For the text-containing cell, return its midpoint in [x, y] coordinate format. 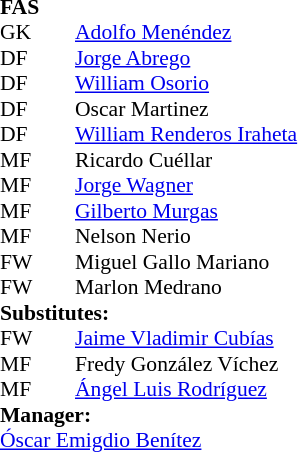
Miguel Gallo Mariano [186, 262]
GK [19, 33]
Substitutes: [148, 313]
Marlon Medrano [186, 287]
Gilberto Murgas [186, 211]
Manager: [148, 415]
William Osorio [186, 83]
Jorge Wagner [186, 185]
Adolfo Menéndez [186, 33]
William Renderos Iraheta [186, 135]
Ricardo Cuéllar [186, 160]
Jorge Abrego [186, 58]
Nelson Nerio [186, 237]
Ángel Luis Rodríguez [186, 389]
Oscar Martinez [186, 109]
Fredy González Víchez [186, 364]
Jaime Vladimir Cubías [186, 339]
